For the text-containing cell, return its midpoint in (X, Y) coordinate format. 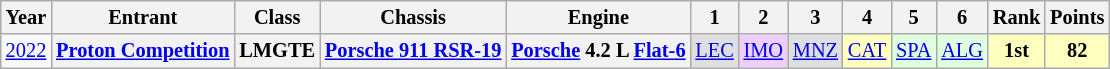
6 (962, 17)
Entrant (142, 17)
Porsche 4.2 L Flat-6 (598, 51)
Porsche 911 RSR-19 (413, 51)
IMO (764, 51)
Proton Competition (142, 51)
82 (1077, 51)
Chassis (413, 17)
4 (867, 17)
3 (816, 17)
Points (1077, 17)
1 (714, 17)
2 (764, 17)
MNZ (816, 51)
1st (1016, 51)
Class (277, 17)
LMGTE (277, 51)
Rank (1016, 17)
5 (914, 17)
2022 (26, 51)
ALG (962, 51)
LEC (714, 51)
Engine (598, 17)
CAT (867, 51)
Year (26, 17)
SPA (914, 51)
